Return the (x, y) coordinate for the center point of the cell that contains the specified text.  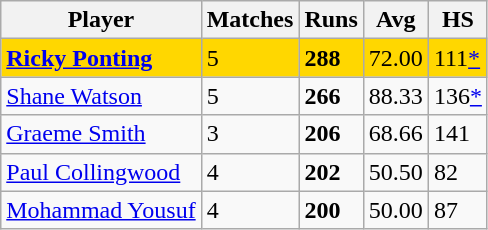
200 (331, 210)
87 (458, 210)
72.00 (396, 58)
Runs (331, 20)
Ricky Ponting (101, 58)
266 (331, 96)
Avg (396, 20)
111* (458, 58)
Paul Collingwood (101, 172)
HS (458, 20)
Matches (250, 20)
68.66 (396, 134)
Graeme Smith (101, 134)
82 (458, 172)
288 (331, 58)
Player (101, 20)
50.50 (396, 172)
50.00 (396, 210)
141 (458, 134)
Shane Watson (101, 96)
136* (458, 96)
206 (331, 134)
202 (331, 172)
3 (250, 134)
88.33 (396, 96)
Mohammad Yousuf (101, 210)
